Return the [X, Y] coordinate for the center point of the cell that contains the specified text.  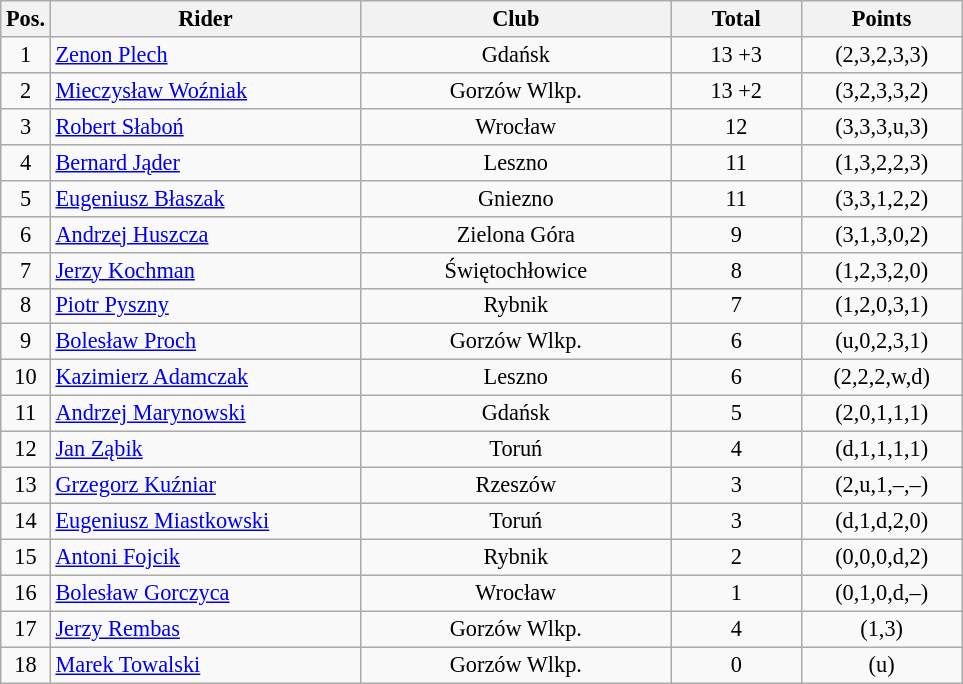
Kazimierz Adamczak [205, 378]
Eugeniusz Miastkowski [205, 521]
Andrzej Marynowski [205, 414]
Points [881, 19]
Bolesław Gorczyca [205, 593]
13 [26, 485]
(3,2,3,3,2) [881, 90]
Jerzy Kochman [205, 270]
Marek Towalski [205, 665]
13 +2 [736, 90]
Mieczysław Woźniak [205, 90]
(2,0,1,1,1) [881, 414]
Świętochłowice [516, 270]
(u) [881, 665]
Robert Słaboń [205, 126]
Rider [205, 19]
Rzeszów [516, 485]
(2,2,2,w,d) [881, 378]
(1,2,3,2,0) [881, 270]
Bernard Jąder [205, 162]
15 [26, 557]
Zenon Plech [205, 55]
Piotr Pyszny [205, 306]
Gniezno [516, 198]
Club [516, 19]
18 [26, 665]
Eugeniusz Błaszak [205, 198]
(3,3,3,u,3) [881, 126]
(0,1,0,d,–) [881, 593]
Jerzy Rembas [205, 629]
(2,u,1,–,–) [881, 485]
Jan Ząbik [205, 450]
(u,0,2,3,1) [881, 342]
10 [26, 378]
0 [736, 665]
16 [26, 593]
Andrzej Huszcza [205, 234]
Pos. [26, 19]
(3,1,3,0,2) [881, 234]
(d,1,d,2,0) [881, 521]
(2,3,2,3,3) [881, 55]
14 [26, 521]
(1,3,2,2,3) [881, 162]
(0,0,0,d,2) [881, 557]
(1,2,0,3,1) [881, 306]
Grzegorz Kuźniar [205, 485]
Zielona Góra [516, 234]
Bolesław Proch [205, 342]
(d,1,1,1,1) [881, 450]
Antoni Fojcik [205, 557]
(1,3) [881, 629]
(3,3,1,2,2) [881, 198]
Total [736, 19]
17 [26, 629]
13 +3 [736, 55]
